Find where the given text appears and provide that cell's center as [X, Y] coordinate. 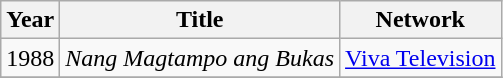
Nang Magtampo ang Bukas [200, 58]
Title [200, 20]
Year [30, 20]
Network [420, 20]
Viva Television [420, 58]
1988 [30, 58]
